Detect which cell encompasses the target text, then output its [X, Y] center coordinate. 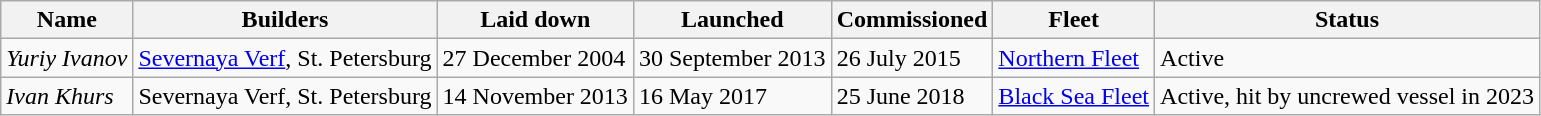
25 June 2018 [912, 96]
Ivan Khurs [67, 96]
Fleet [1074, 20]
Northern Fleet [1074, 58]
16 May 2017 [732, 96]
26 July 2015 [912, 58]
Commissioned [912, 20]
Status [1348, 20]
27 December 2004 [535, 58]
Name [67, 20]
Laid down [535, 20]
Black Sea Fleet [1074, 96]
Launched [732, 20]
30 September 2013 [732, 58]
Active, hit by uncrewed vessel in 2023 [1348, 96]
Active [1348, 58]
14 November 2013 [535, 96]
Builders [285, 20]
Yuriy Ivanov [67, 58]
